Provide the (x, y) coordinate of the cell's center where the given text is located.  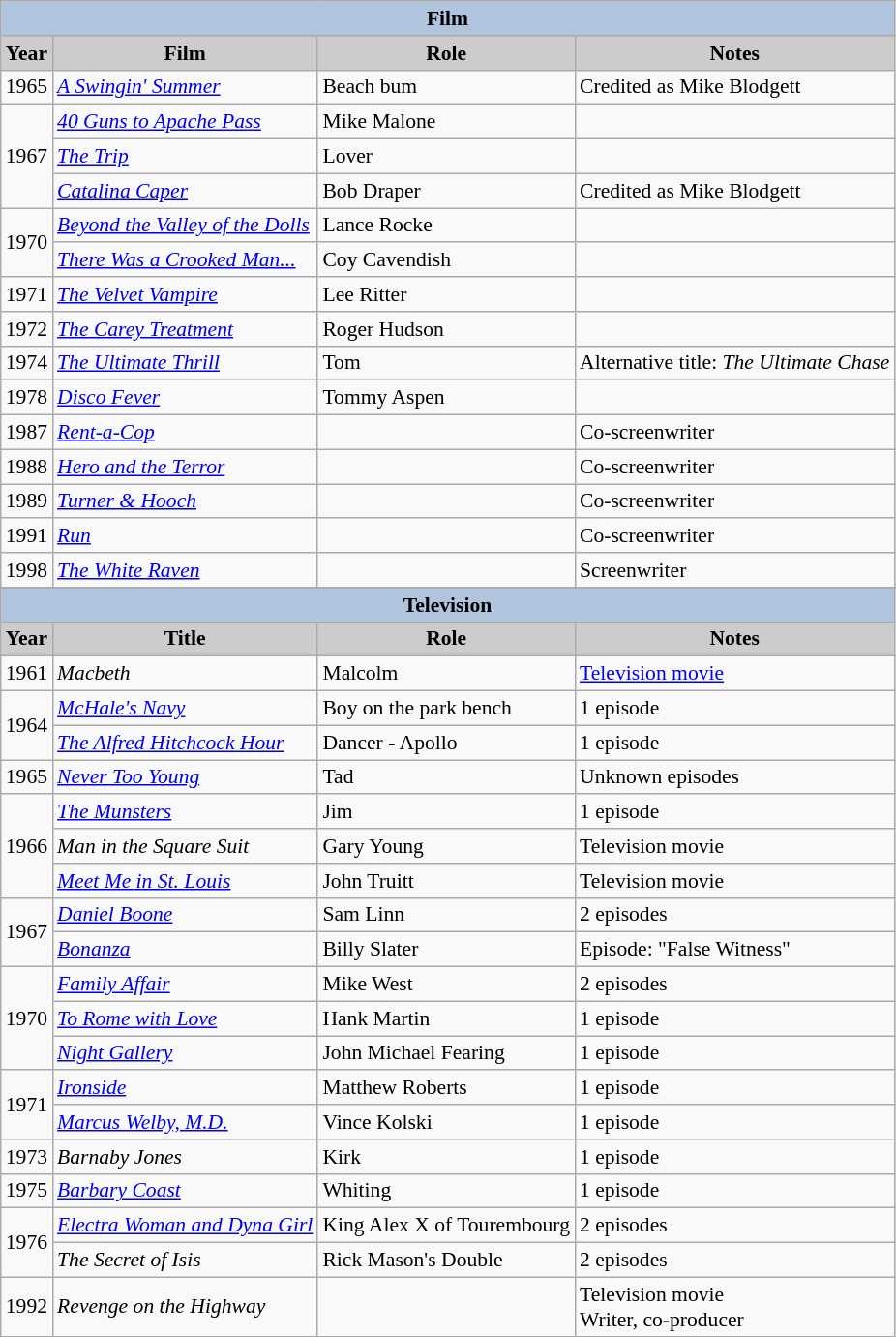
Dancer - Apollo (446, 743)
To Rome with Love (185, 1018)
1966 (27, 846)
The Alfred Hitchcock Hour (185, 743)
Roger Hudson (446, 329)
The Trip (185, 157)
Episode: "False Witness" (734, 950)
1964 (27, 726)
McHale's Navy (185, 709)
1961 (27, 674)
Barbary Coast (185, 1191)
A Swingin' Summer (185, 87)
1975 (27, 1191)
Alternative title: The Ultimate Chase (734, 363)
Lance Rocke (446, 226)
1992 (27, 1307)
Macbeth (185, 674)
The Munsters (185, 812)
Television (448, 605)
Whiting (446, 1191)
Revenge on the Highway (185, 1307)
John Truitt (446, 881)
1987 (27, 433)
Tommy Aspen (446, 398)
Kirk (446, 1157)
Barnaby Jones (185, 1157)
Family Affair (185, 985)
1991 (27, 536)
Electra Woman and Dyna Girl (185, 1226)
Tom (446, 363)
Marcus Welby, M.D. (185, 1122)
Lover (446, 157)
1989 (27, 501)
Turner & Hooch (185, 501)
Beach bum (446, 87)
1998 (27, 570)
Hero and the Terror (185, 467)
1972 (27, 329)
Boy on the park bench (446, 709)
Screenwriter (734, 570)
Gary Young (446, 846)
There Was a Crooked Man... (185, 260)
Unknown episodes (734, 777)
Lee Ritter (446, 294)
Mike Malone (446, 122)
The Carey Treatment (185, 329)
The Ultimate Thrill (185, 363)
The White Raven (185, 570)
Rent-a-Cop (185, 433)
Coy Cavendish (446, 260)
40 Guns to Apache Pass (185, 122)
Tad (446, 777)
Bonanza (185, 950)
The Velvet Vampire (185, 294)
John Michael Fearing (446, 1053)
Run (185, 536)
Man in the Square Suit (185, 846)
Vince Kolski (446, 1122)
Mike West (446, 985)
Daniel Boone (185, 915)
1988 (27, 467)
Billy Slater (446, 950)
1976 (27, 1243)
Jim (446, 812)
Night Gallery (185, 1053)
1978 (27, 398)
Never Too Young (185, 777)
Sam Linn (446, 915)
Beyond the Valley of the Dolls (185, 226)
Matthew Roberts (446, 1088)
Rick Mason's Double (446, 1261)
Ironside (185, 1088)
Hank Martin (446, 1018)
Television movieWriter, co-producer (734, 1307)
Meet Me in St. Louis (185, 881)
Malcolm (446, 674)
Disco Fever (185, 398)
Catalina Caper (185, 191)
1973 (27, 1157)
The Secret of Isis (185, 1261)
1974 (27, 363)
King Alex X of Tourembourg (446, 1226)
Title (185, 639)
Bob Draper (446, 191)
